From the cell containing the given text, extract its center point as (X, Y) coordinate. 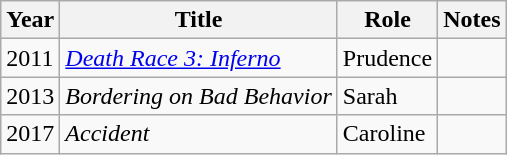
Notes (472, 20)
2013 (30, 96)
Title (198, 20)
2017 (30, 134)
Bordering on Bad Behavior (198, 96)
Year (30, 20)
Prudence (387, 58)
Accident (198, 134)
2011 (30, 58)
Role (387, 20)
Sarah (387, 96)
Caroline (387, 134)
Death Race 3: Inferno (198, 58)
